Pinpoint the cell where the given text exists, returning its [X, Y] midpoint coordinate. 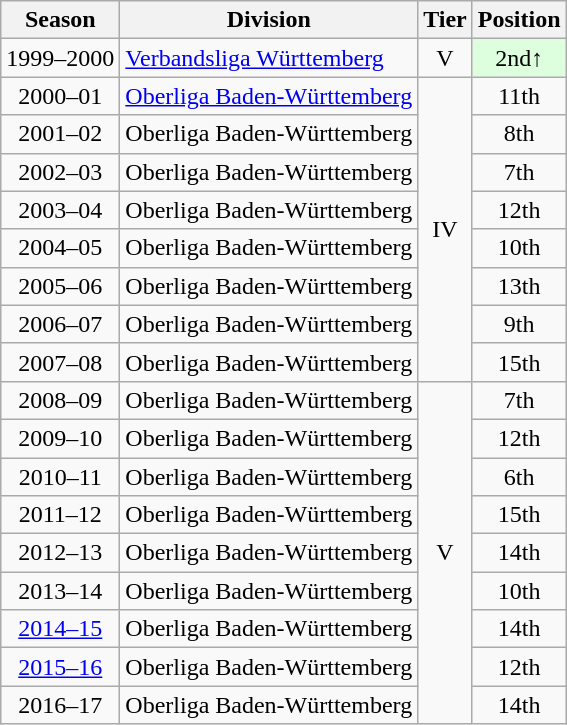
Position [519, 20]
2007–08 [60, 362]
Season [60, 20]
1999–2000 [60, 58]
2009–10 [60, 438]
9th [519, 324]
2000–01 [60, 96]
Verbandsliga Württemberg [269, 58]
2013–14 [60, 591]
2011–12 [60, 515]
2008–09 [60, 400]
2005–06 [60, 286]
11th [519, 96]
Division [269, 20]
Tier [446, 20]
2016–17 [60, 705]
2012–13 [60, 553]
13th [519, 286]
6th [519, 477]
2010–11 [60, 477]
2002–03 [60, 172]
IV [446, 229]
2006–07 [60, 324]
2015–16 [60, 667]
2nd↑ [519, 58]
2004–05 [60, 248]
2003–04 [60, 210]
2001–02 [60, 134]
2014–15 [60, 629]
8th [519, 134]
